Identify which cell holds the provided text, then report its [x, y] central coordinate. 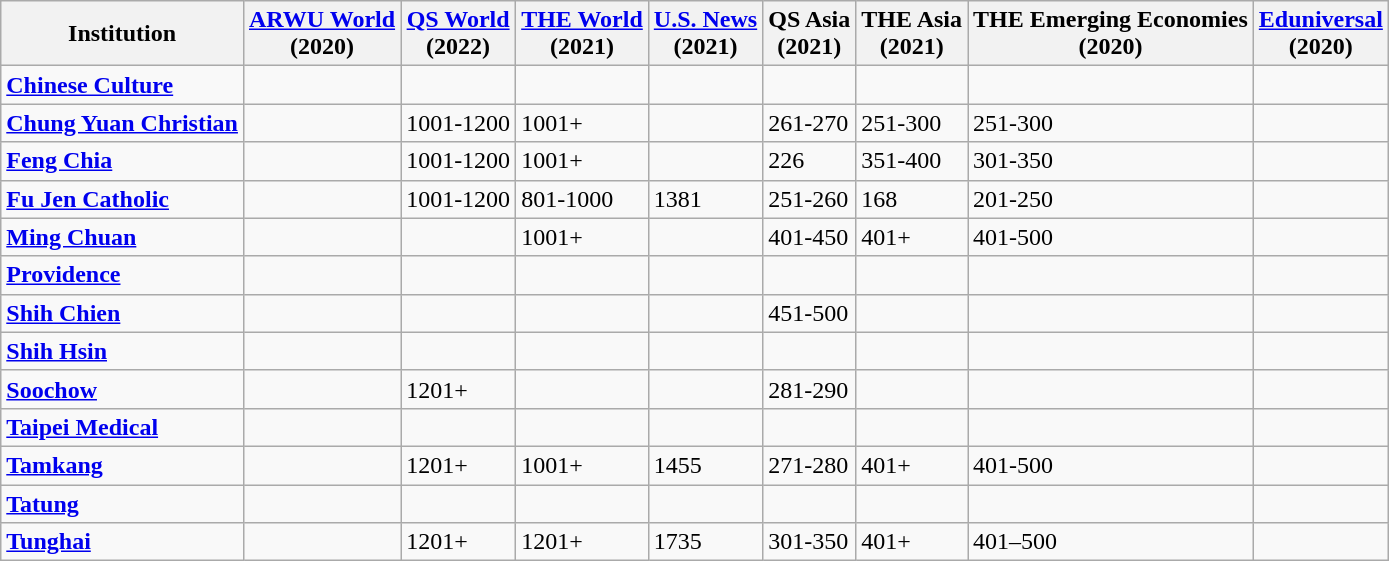
THE Emerging Economies(2020) [1111, 34]
Fu Jen Catholic [122, 199]
Eduniversal(2020) [1320, 34]
261-270 [810, 123]
1455 [705, 465]
351-400 [912, 161]
226 [810, 161]
THE World(2021) [582, 34]
QS Asia(2021) [810, 34]
401–500 [1111, 542]
Providence [122, 275]
1735 [705, 542]
281-290 [810, 389]
Feng Chia [122, 161]
201-250 [1111, 199]
801-1000 [582, 199]
251-260 [810, 199]
Soochow [122, 389]
451-500 [810, 313]
Chung Yuan Christian [122, 123]
Ming Chuan [122, 237]
ARWU World(2020) [322, 34]
Chinese Culture [122, 85]
271-280 [810, 465]
401-450 [810, 237]
168 [912, 199]
Tamkang [122, 465]
1381 [705, 199]
Shih Chien [122, 313]
Taipei Medical [122, 427]
Tunghai [122, 542]
U.S. News(2021) [705, 34]
QS World(2022) [458, 34]
Institution [122, 34]
Tatung [122, 503]
Shih Hsin [122, 351]
THE Asia(2021) [912, 34]
